Detect which cell encompasses the target text, then output its [x, y] center coordinate. 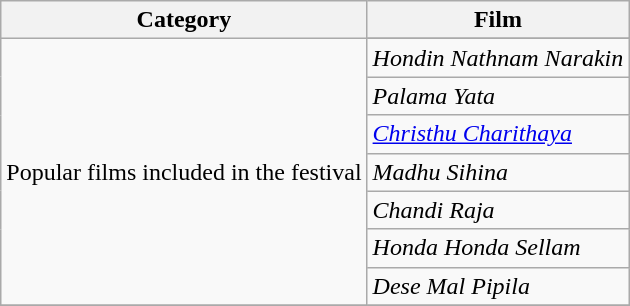
Christhu Charithaya [498, 134]
Honda Honda Sellam [498, 248]
Hondin Nathnam Narakin [498, 58]
Madhu Sihina [498, 172]
Palama Yata [498, 96]
Dese Mal Pipila [498, 286]
Film [498, 20]
Chandi Raja [498, 210]
Category [184, 20]
Popular films included in the festival [184, 172]
